Capture the cell that displays the provided text and extract its (x, y) central coordinate. 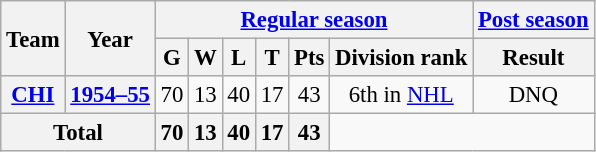
T (272, 58)
1954–55 (110, 95)
L (238, 58)
Division rank (402, 58)
DNQ (534, 95)
Post season (534, 20)
W (206, 58)
6th in NHL (402, 95)
Team (33, 38)
Year (110, 38)
Result (534, 58)
Total (78, 133)
CHI (33, 95)
Pts (310, 58)
Regular season (314, 20)
G (172, 58)
